Locate the cell with the specified text and output its [x, y] center coordinate. 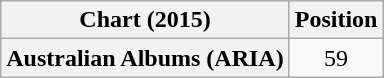
Australian Albums (ARIA) [145, 58]
Position [336, 20]
59 [336, 58]
Chart (2015) [145, 20]
